Extract the (X, Y) coordinate from the center of the cell holding the provided text.  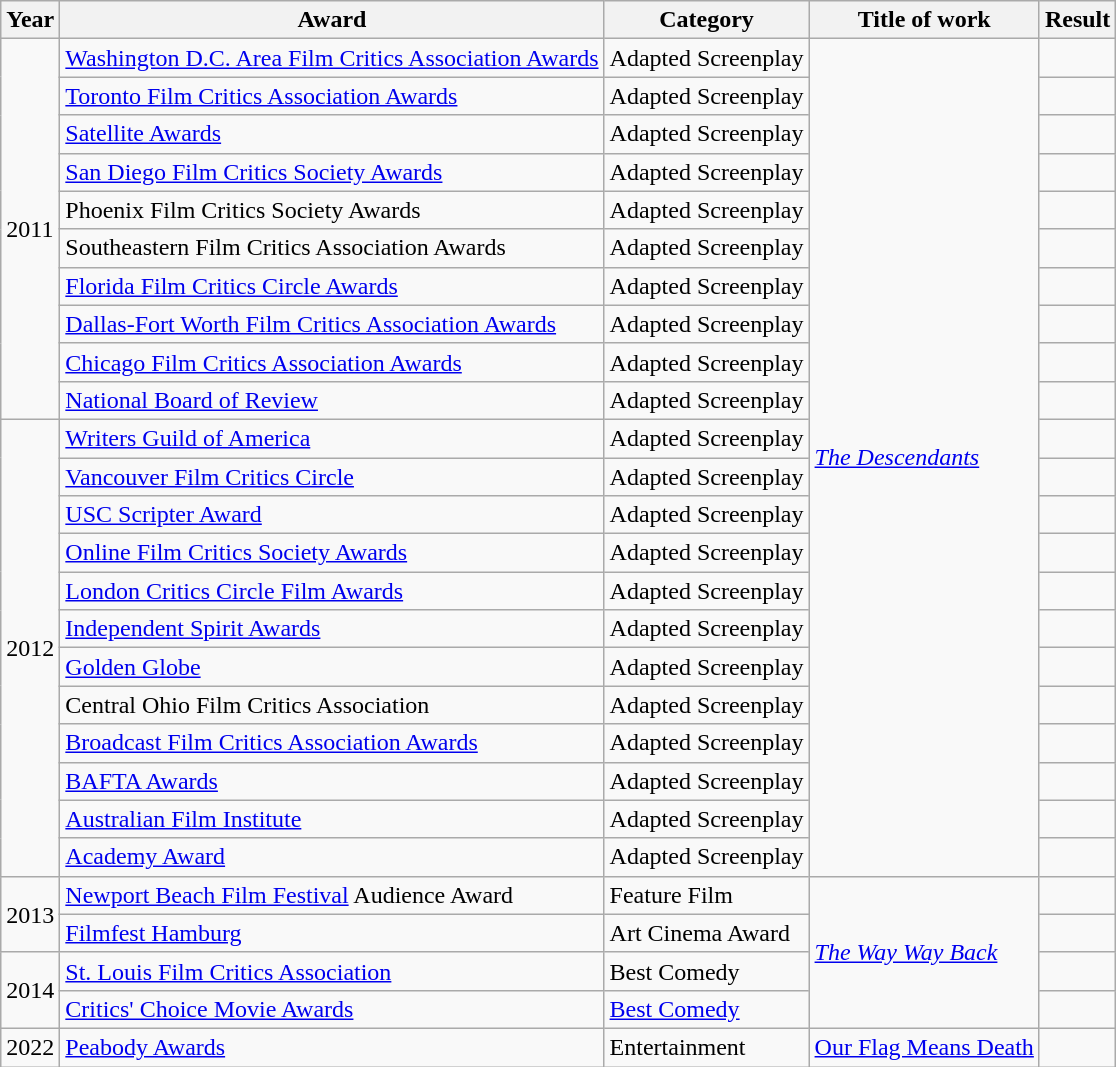
Satellite Awards (332, 134)
Central Ohio Film Critics Association (332, 705)
Washington D.C. Area Film Critics Association Awards (332, 58)
Our Flag Means Death (924, 1047)
2013 (30, 914)
Category (706, 20)
Academy Award (332, 857)
Writers Guild of America (332, 438)
Online Film Critics Society Awards (332, 553)
St. Louis Film Critics Association (332, 971)
Dallas-Fort Worth Film Critics Association Awards (332, 324)
Australian Film Institute (332, 819)
San Diego Film Critics Society Awards (332, 172)
Newport Beach Film Festival Audience Award (332, 895)
Title of work (924, 20)
2022 (30, 1047)
Year (30, 20)
2014 (30, 990)
Broadcast Film Critics Association Awards (332, 743)
Independent Spirit Awards (332, 629)
Award (332, 20)
National Board of Review (332, 400)
Toronto Film Critics Association Awards (332, 96)
Art Cinema Award (706, 933)
BAFTA Awards (332, 781)
The Way Way Back (924, 952)
Result (1077, 20)
2012 (30, 648)
The Descendants (924, 458)
London Critics Circle Film Awards (332, 591)
Feature Film (706, 895)
2011 (30, 230)
Chicago Film Critics Association Awards (332, 362)
Peabody Awards (332, 1047)
Vancouver Film Critics Circle (332, 477)
Filmfest Hamburg (332, 933)
Golden Globe (332, 667)
Florida Film Critics Circle Awards (332, 286)
USC Scripter Award (332, 515)
Southeastern Film Critics Association Awards (332, 248)
Entertainment (706, 1047)
Phoenix Film Critics Society Awards (332, 210)
Critics' Choice Movie Awards (332, 1009)
